Search for the cell housing the specified text and yield its (X, Y) center coordinate. 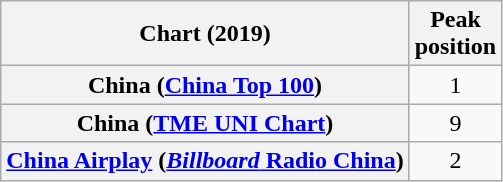
China (China Top 100) (205, 85)
9 (455, 123)
1 (455, 85)
Chart (2019) (205, 34)
Peakposition (455, 34)
China Airplay (Billboard Radio China) (205, 161)
2 (455, 161)
China (TME UNI Chart) (205, 123)
